Find where the given text appears and provide that cell's center as (x, y) coordinate. 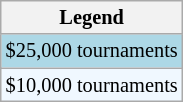
Legend (92, 17)
$25,000 tournaments (92, 51)
$10,000 tournaments (92, 85)
